For the text-containing cell, return its midpoint in (X, Y) coordinate format. 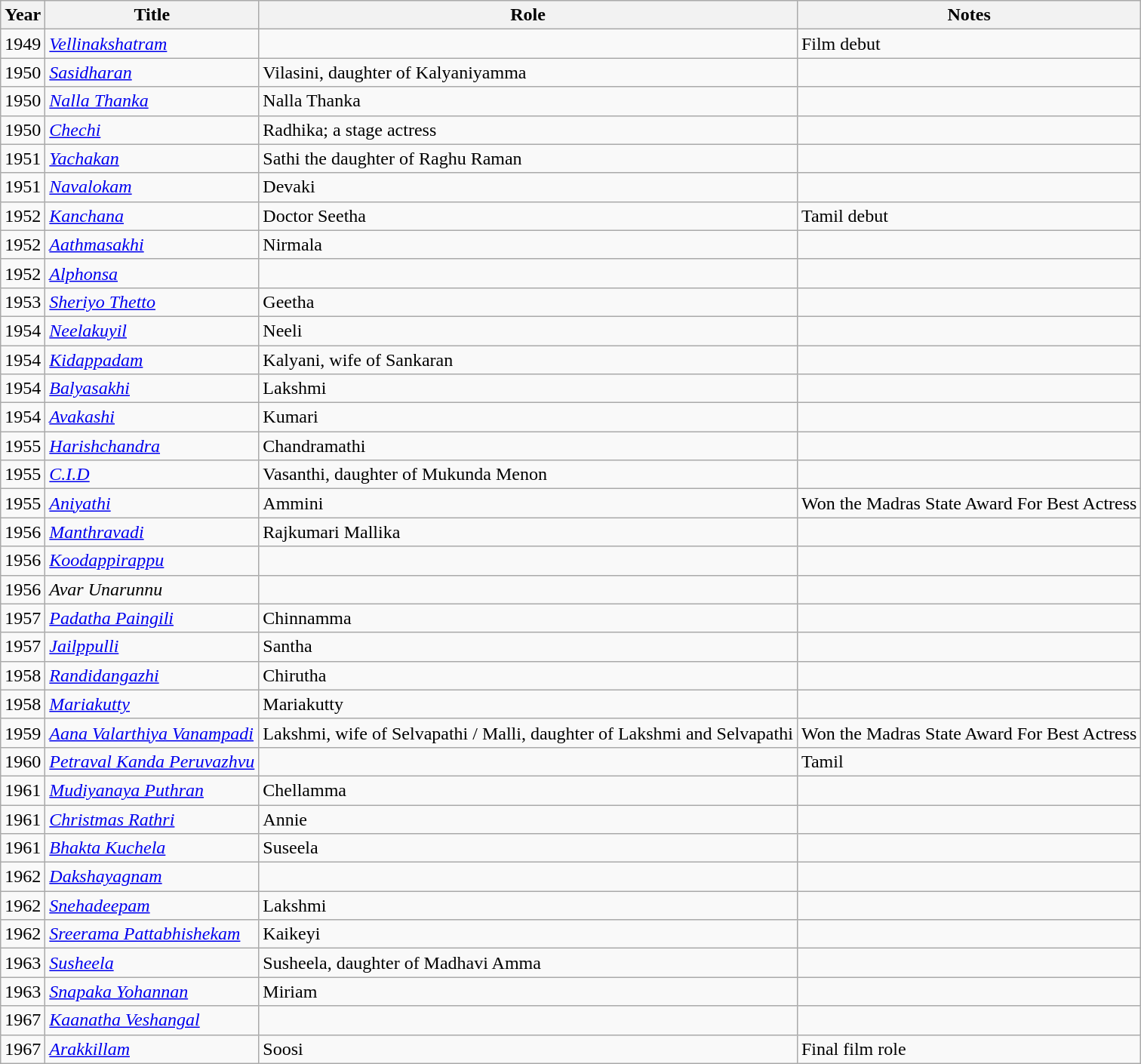
Neelakuyil (152, 331)
Sheriyo Thetto (152, 302)
Vasanthi, daughter of Mukunda Menon (528, 475)
Devaki (528, 187)
Film debut (969, 44)
Avakashi (152, 417)
Navalokam (152, 187)
Kaanatha Veshangal (152, 1020)
Aathmasakhi (152, 244)
Doctor Seetha (528, 216)
Snapaka Yohannan (152, 992)
Neeli (528, 331)
Tamil (969, 761)
Yachakan (152, 158)
Harishchandra (152, 446)
C.I.D (152, 475)
Tamil debut (969, 216)
Chellamma (528, 790)
1953 (23, 302)
Sathi the daughter of Raghu Raman (528, 158)
Rajkumari Mallika (528, 532)
Vellinakshatram (152, 44)
Aana Valarthiya Vanampadi (152, 733)
Role (528, 15)
Alphonsa (152, 273)
1949 (23, 44)
Chechi (152, 130)
Avar Unarunnu (152, 589)
Vilasini, daughter of Kalyaniyamma (528, 72)
Final film role (969, 1049)
1960 (23, 761)
Kanchana (152, 216)
Sreerama Pattabhishekam (152, 934)
Petraval Kanda Peruvazhvu (152, 761)
Geetha (528, 302)
Year (23, 15)
Nirmala (528, 244)
Chirutha (528, 675)
Miriam (528, 992)
Mudiyanaya Puthran (152, 790)
Ammini (528, 503)
Padatha Paingili (152, 618)
Chandramathi (528, 446)
Balyasakhi (152, 389)
Susheela (152, 963)
Christmas Rathri (152, 819)
Manthravadi (152, 532)
Aniyathi (152, 503)
Koodappirappu (152, 561)
Santha (528, 647)
Kumari (528, 417)
Arakkillam (152, 1049)
Bhakta Kuchela (152, 848)
Randidangazhi (152, 675)
Kalyani, wife of Sankaran (528, 360)
Jailppulli (152, 647)
Snehadeepam (152, 906)
Soosi (528, 1049)
Susheela, daughter of Madhavi Amma (528, 963)
Dakshayagnam (152, 877)
Sasidharan (152, 72)
Chinnamma (528, 618)
Suseela (528, 848)
Lakshmi, wife of Selvapathi / Malli, daughter of Lakshmi and Selvapathi (528, 733)
Kaikeyi (528, 934)
Annie (528, 819)
Kidappadam (152, 360)
Title (152, 15)
Notes (969, 15)
1959 (23, 733)
Radhika; a stage actress (528, 130)
